Locate the cell with the specified text and output its [x, y] center coordinate. 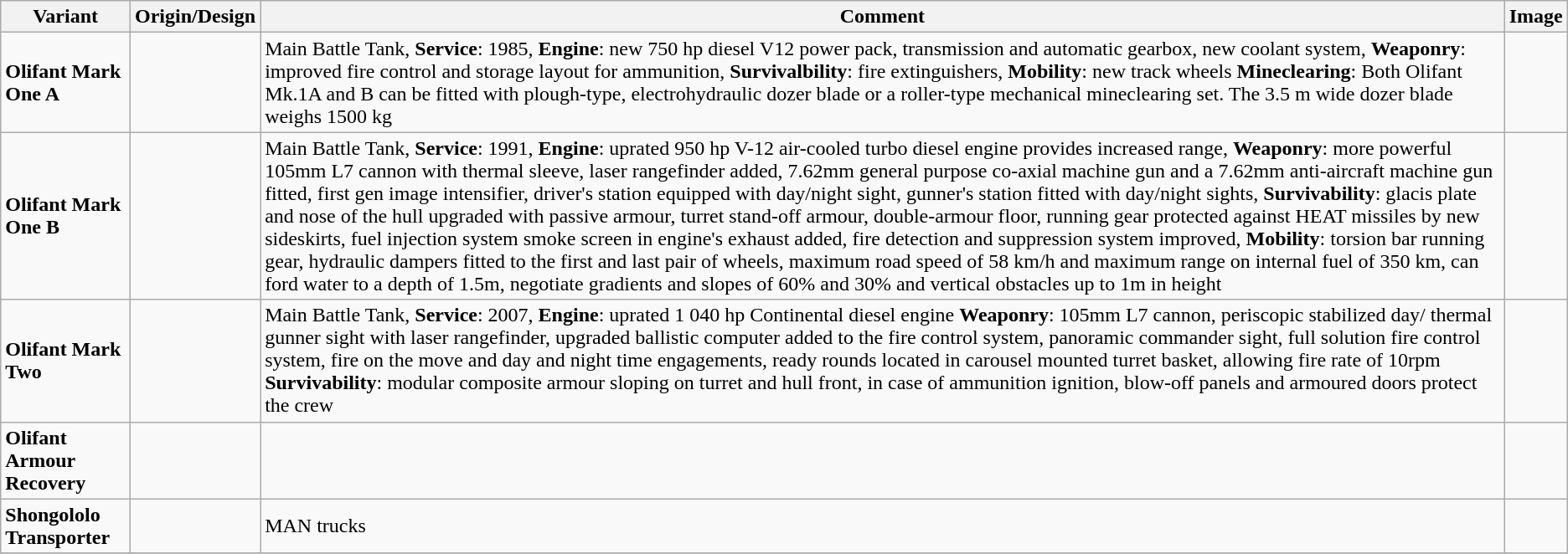
Image [1536, 17]
Olifant Mark One B [65, 216]
Shongololo Transporter [65, 526]
MAN trucks [883, 526]
Origin/Design [196, 17]
Variant [65, 17]
Comment [883, 17]
Olifant Mark Two [65, 361]
Olifant Mark One A [65, 82]
Olifant Armour Recovery [65, 460]
